From the cell containing the given text, extract its center point as (X, Y) coordinate. 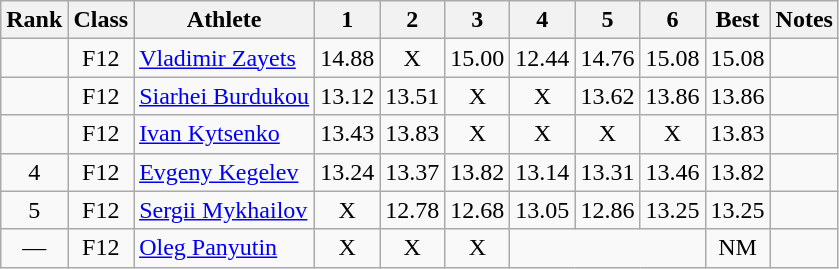
6 (672, 20)
13.05 (542, 210)
Class (101, 20)
13.24 (348, 172)
14.76 (608, 58)
Best (738, 20)
12.68 (478, 210)
13.14 (542, 172)
1 (348, 20)
13.62 (608, 96)
Vladimir Zayets (224, 58)
15.00 (478, 58)
13.51 (412, 96)
NM (738, 248)
Evgeny Kegelev (224, 172)
Siarhei Burdukou (224, 96)
Notes (804, 20)
Oleg Panyutin (224, 248)
13.12 (348, 96)
13.31 (608, 172)
13.46 (672, 172)
Ivan Kytsenko (224, 134)
14.88 (348, 58)
12.86 (608, 210)
12.44 (542, 58)
Rank (34, 20)
13.37 (412, 172)
Sergii Mykhailov (224, 210)
Athlete (224, 20)
3 (478, 20)
— (34, 248)
12.78 (412, 210)
13.43 (348, 134)
2 (412, 20)
